Provide the [x, y] coordinate of the cell's center where the given text is located.  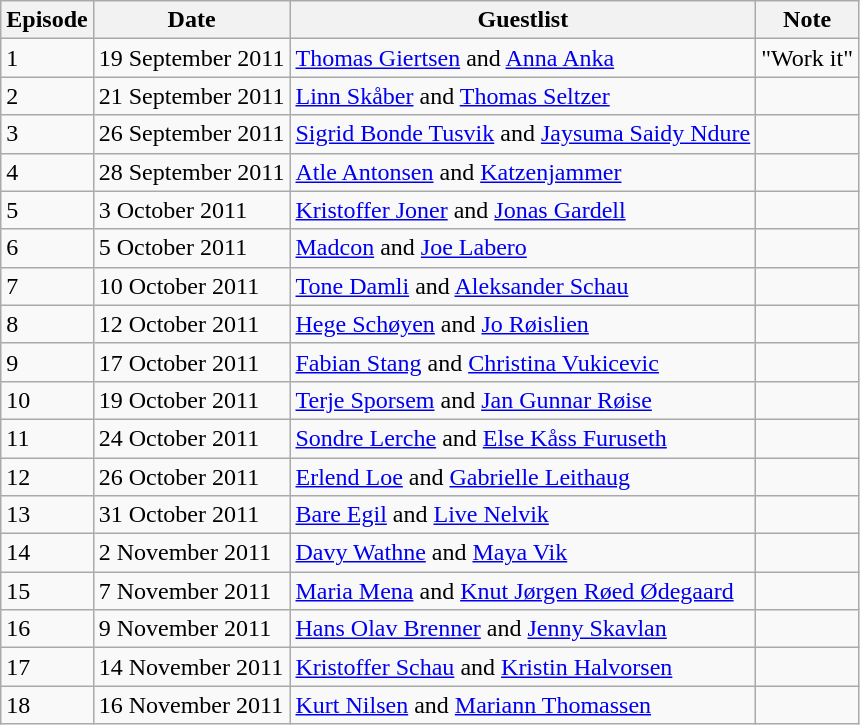
3 [47, 134]
9 November 2011 [192, 629]
14 [47, 553]
Date [192, 20]
17 October 2011 [192, 362]
Note [808, 20]
26 October 2011 [192, 477]
12 [47, 477]
21 September 2011 [192, 96]
Bare Egil and Live Nelvik [523, 515]
Sondre Lerche and Else Kåss Furuseth [523, 438]
16 [47, 629]
8 [47, 324]
Terje Sporsem and Jan Gunnar Røise [523, 400]
12 October 2011 [192, 324]
Kristoffer Joner and Jonas Gardell [523, 210]
Madcon and Joe Labero [523, 248]
Thomas Giertsen and Anna Anka [523, 58]
31 October 2011 [192, 515]
18 [47, 705]
Hans Olav Brenner and Jenny Skavlan [523, 629]
5 [47, 210]
10 October 2011 [192, 286]
26 September 2011 [192, 134]
"Work it" [808, 58]
Linn Skåber and Thomas Seltzer [523, 96]
17 [47, 667]
Kristoffer Schau and Kristin Halvorsen [523, 667]
Kurt Nilsen and Mariann Thomassen [523, 705]
7 [47, 286]
Erlend Loe and Gabrielle Leithaug [523, 477]
Atle Antonsen and Katzenjammer [523, 172]
Guestlist [523, 20]
15 [47, 591]
3 October 2011 [192, 210]
Sigrid Bonde Tusvik and Jaysuma Saidy Ndure [523, 134]
1 [47, 58]
11 [47, 438]
14 November 2011 [192, 667]
10 [47, 400]
24 October 2011 [192, 438]
Maria Mena and Knut Jørgen Røed Ødegaard [523, 591]
Fabian Stang and Christina Vukicevic [523, 362]
Davy Wathne and Maya Vik [523, 553]
4 [47, 172]
19 September 2011 [192, 58]
Hege Schøyen and Jo Røislien [523, 324]
7 November 2011 [192, 591]
5 October 2011 [192, 248]
16 November 2011 [192, 705]
13 [47, 515]
2 [47, 96]
6 [47, 248]
19 October 2011 [192, 400]
2 November 2011 [192, 553]
28 September 2011 [192, 172]
Episode [47, 20]
Tone Damli and Aleksander Schau [523, 286]
9 [47, 362]
